Find where the given text appears and provide that cell's center as [X, Y] coordinate. 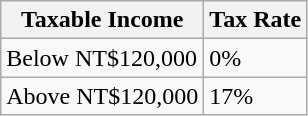
17% [256, 96]
Above NT$120,000 [102, 96]
0% [256, 58]
Tax Rate [256, 20]
Below NT$120,000 [102, 58]
Taxable Income [102, 20]
